Return the [x, y] coordinate for the center point of the cell that contains the specified text.  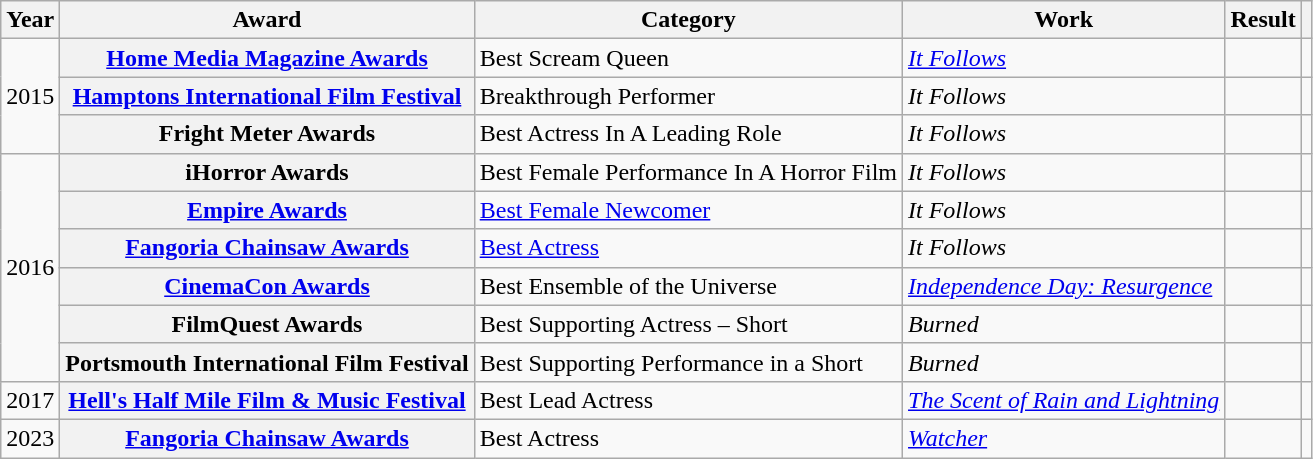
Best Supporting Performance in a Short [688, 362]
2015 [30, 96]
Year [30, 20]
Best Supporting Actress – Short [688, 324]
Hell's Half Mile Film & Music Festival [267, 400]
Best Scream Queen [688, 58]
2017 [30, 400]
2023 [30, 438]
FilmQuest Awards [267, 324]
CinemaCon Awards [267, 286]
Breakthrough Performer [688, 96]
Empire Awards [267, 210]
Best Female Newcomer [688, 210]
Result [1263, 20]
Award [267, 20]
Best Lead Actress [688, 400]
Category [688, 20]
Independence Day: Resurgence [1064, 286]
Watcher [1064, 438]
Hamptons International Film Festival [267, 96]
Best Ensemble of the Universe [688, 286]
Work [1064, 20]
Best Actress In A Leading Role [688, 134]
Home Media Magazine Awards [267, 58]
Fright Meter Awards [267, 134]
Best Female Performance In A Horror Film [688, 172]
2016 [30, 267]
Portsmouth International Film Festival [267, 362]
iHorror Awards [267, 172]
The Scent of Rain and Lightning [1064, 400]
